Identify which cell holds the provided text, then report its [X, Y] central coordinate. 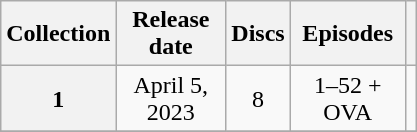
1–52 + OVA [348, 98]
1 [58, 98]
Discs [258, 34]
8 [258, 98]
Collection [58, 34]
Release date [171, 34]
Episodes [348, 34]
April 5, 2023 [171, 98]
